Determine the [x, y] coordinate at the center of the cell enclosing the given text.  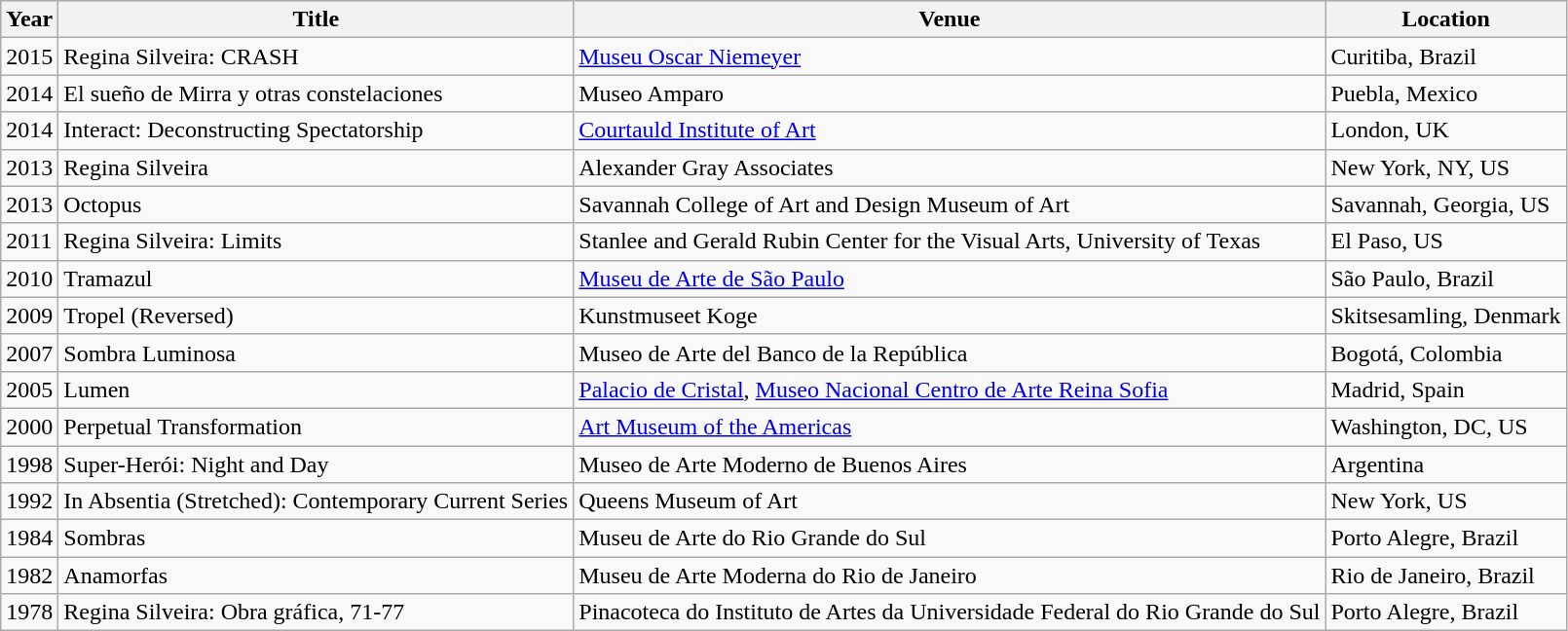
Regina Silveira: Obra gráfica, 71-77 [316, 612]
Kunstmuseet Koge [950, 315]
In Absentia (Stretched): Contemporary Current Series [316, 501]
Madrid, Spain [1445, 390]
Savannah, Georgia, US [1445, 204]
2009 [29, 315]
1984 [29, 538]
Museu Oscar Niemeyer [950, 56]
Museu de Arte do Rio Grande do Sul [950, 538]
Queens Museum of Art [950, 501]
El Paso, US [1445, 241]
Super-Herói: Night and Day [316, 464]
New York, US [1445, 501]
Curitiba, Brazil [1445, 56]
Stanlee and Gerald Rubin Center for the Visual Arts, University of Texas [950, 241]
1998 [29, 464]
Tramazul [316, 278]
Museo de Arte Moderno de Buenos Aires [950, 464]
2011 [29, 241]
Museu de Arte de São Paulo [950, 278]
Argentina [1445, 464]
Location [1445, 19]
Alexander Gray Associates [950, 167]
Palacio de Cristal, Museo Nacional Centro de Arte Reina Sofia [950, 390]
Museo de Arte del Banco de la República [950, 353]
New York, NY, US [1445, 167]
Lumen [316, 390]
2015 [29, 56]
Regina Silveira [316, 167]
Sombras [316, 538]
1978 [29, 612]
Bogotá, Colombia [1445, 353]
Title [316, 19]
São Paulo, Brazil [1445, 278]
Savannah College of Art and Design Museum of Art [950, 204]
Sombra Luminosa [316, 353]
Octopus [316, 204]
Washington, DC, US [1445, 427]
2010 [29, 278]
Perpetual Transformation [316, 427]
1992 [29, 501]
2007 [29, 353]
Pinacoteca do Instituto de Artes da Universidade Federal do Rio Grande do Sul [950, 612]
2005 [29, 390]
Tropel (Reversed) [316, 315]
Regina Silveira: Limits [316, 241]
Museu de Arte Moderna do Rio de Janeiro [950, 575]
Rio de Janeiro, Brazil [1445, 575]
Anamorfas [316, 575]
Courtauld Institute of Art [950, 130]
Year [29, 19]
Art Museum of the Americas [950, 427]
London, UK [1445, 130]
1982 [29, 575]
Regina Silveira: CRASH [316, 56]
Skitsesamling, Denmark [1445, 315]
Museo Amparo [950, 93]
2000 [29, 427]
Interact: Deconstructing Spectatorship [316, 130]
Venue [950, 19]
El sueño de Mirra y otras constelaciones [316, 93]
Puebla, Mexico [1445, 93]
